From the cell containing the given text, extract its center point as [X, Y] coordinate. 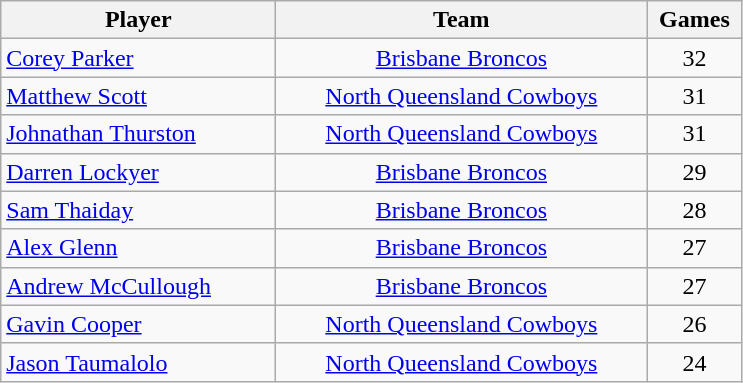
Games [694, 20]
24 [694, 362]
Matthew Scott [138, 96]
Sam Thaiday [138, 210]
Player [138, 20]
Jason Taumalolo [138, 362]
28 [694, 210]
Andrew McCullough [138, 286]
Johnathan Thurston [138, 134]
Corey Parker [138, 58]
26 [694, 324]
Alex Glenn [138, 248]
Gavin Cooper [138, 324]
Team [462, 20]
Darren Lockyer [138, 172]
32 [694, 58]
29 [694, 172]
